Find where the given text appears and provide that cell's center as (X, Y) coordinate. 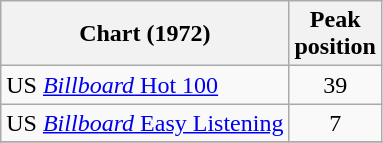
US Billboard Hot 100 (145, 85)
39 (335, 85)
Peakposition (335, 34)
7 (335, 123)
US Billboard Easy Listening (145, 123)
Chart (1972) (145, 34)
